Capture the cell that displays the provided text and extract its [x, y] central coordinate. 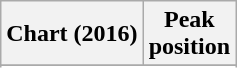
Peakposition [189, 34]
Chart (2016) [72, 34]
